Detect which cell encompasses the target text, then output its [X, Y] center coordinate. 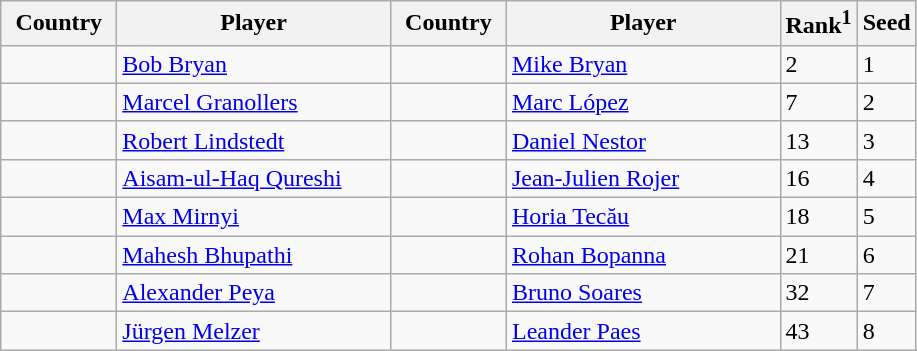
Robert Lindstedt [254, 140]
Jean-Julien Rojer [643, 178]
32 [818, 293]
4 [886, 178]
Rank1 [818, 24]
Alexander Peya [254, 293]
Bruno Soares [643, 293]
Seed [886, 24]
3 [886, 140]
8 [886, 331]
1 [886, 64]
5 [886, 217]
Horia Tecău [643, 217]
6 [886, 255]
Bob Bryan [254, 64]
Rohan Bopanna [643, 255]
43 [818, 331]
Aisam-ul-Haq Qureshi [254, 178]
13 [818, 140]
Max Mirnyi [254, 217]
Daniel Nestor [643, 140]
18 [818, 217]
Mike Bryan [643, 64]
Marcel Granollers [254, 102]
Leander Paes [643, 331]
Marc López [643, 102]
16 [818, 178]
21 [818, 255]
Jürgen Melzer [254, 331]
Mahesh Bhupathi [254, 255]
